Scan for the cell matching the given text and deliver its (X, Y) coordinate at center. 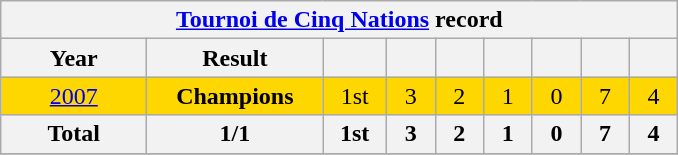
Total (74, 134)
2007 (74, 96)
Year (74, 58)
Champions (235, 96)
Tournoi de Cinq Nations record (340, 20)
1/1 (235, 134)
Result (235, 58)
